Extract the (X, Y) coordinate from the center of the cell holding the provided text.  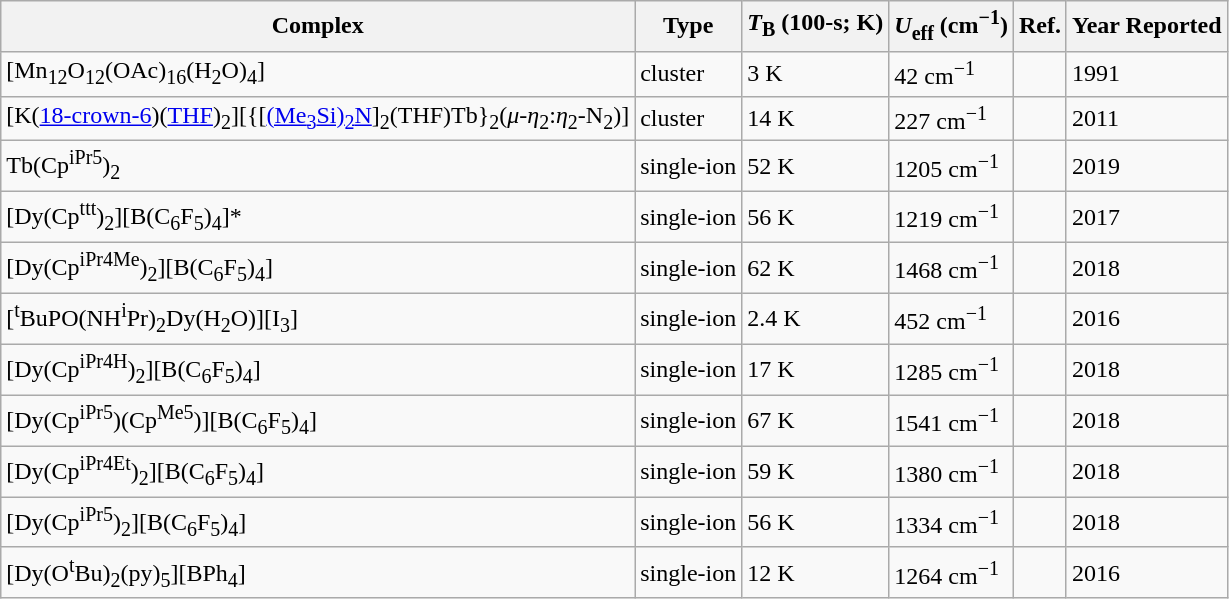
Complex (318, 26)
1334 cm−1 (952, 522)
67 K (816, 420)
17 K (816, 370)
52 K (816, 166)
1285 cm−1 (952, 370)
[tBuPO(NHiPr)2Dy(H2O)][I3] (318, 318)
Ueff (cm−1) (952, 26)
1991 (1146, 74)
Ref. (1040, 26)
1468 cm−1 (952, 268)
3 K (816, 74)
12 K (816, 572)
TB (100-s; K) (816, 26)
1205 cm−1 (952, 166)
2017 (1146, 218)
1541 cm−1 (952, 420)
[Dy(CpiPr4Me)2][B(C6F5)4] (318, 268)
2019 (1146, 166)
Tb(CpiPr5)2 (318, 166)
[Dy(CpiPr5)2][B(C6F5)4] (318, 522)
[Mn12O12(OAc)16(H2O)4] (318, 74)
2.4 K (816, 318)
59 K (816, 472)
[Dy(CpiPr4H)2][B(C6F5)4] (318, 370)
Year Reported (1146, 26)
[K(18-crown-6)(THF)2][{[(Me3Si)2N]2(THF)Tb}2(μ-η2:η2-N2)] (318, 118)
1219 cm−1 (952, 218)
14 K (816, 118)
[Dy(CpiPr5)(CpMe5)][B(C6F5)4] (318, 420)
62 K (816, 268)
2011 (1146, 118)
1380 cm−1 (952, 472)
[Dy(OtBu)2(py)5][BPh4] (318, 572)
42 cm−1 (952, 74)
227 cm−1 (952, 118)
Type (688, 26)
452 cm−1 (952, 318)
1264 cm−1 (952, 572)
[Dy(Cpttt)2][B(C6F5)4]* (318, 218)
[Dy(CpiPr4Et)2][B(C6F5)4] (318, 472)
